Identify which cell holds the provided text, then report its [X, Y] central coordinate. 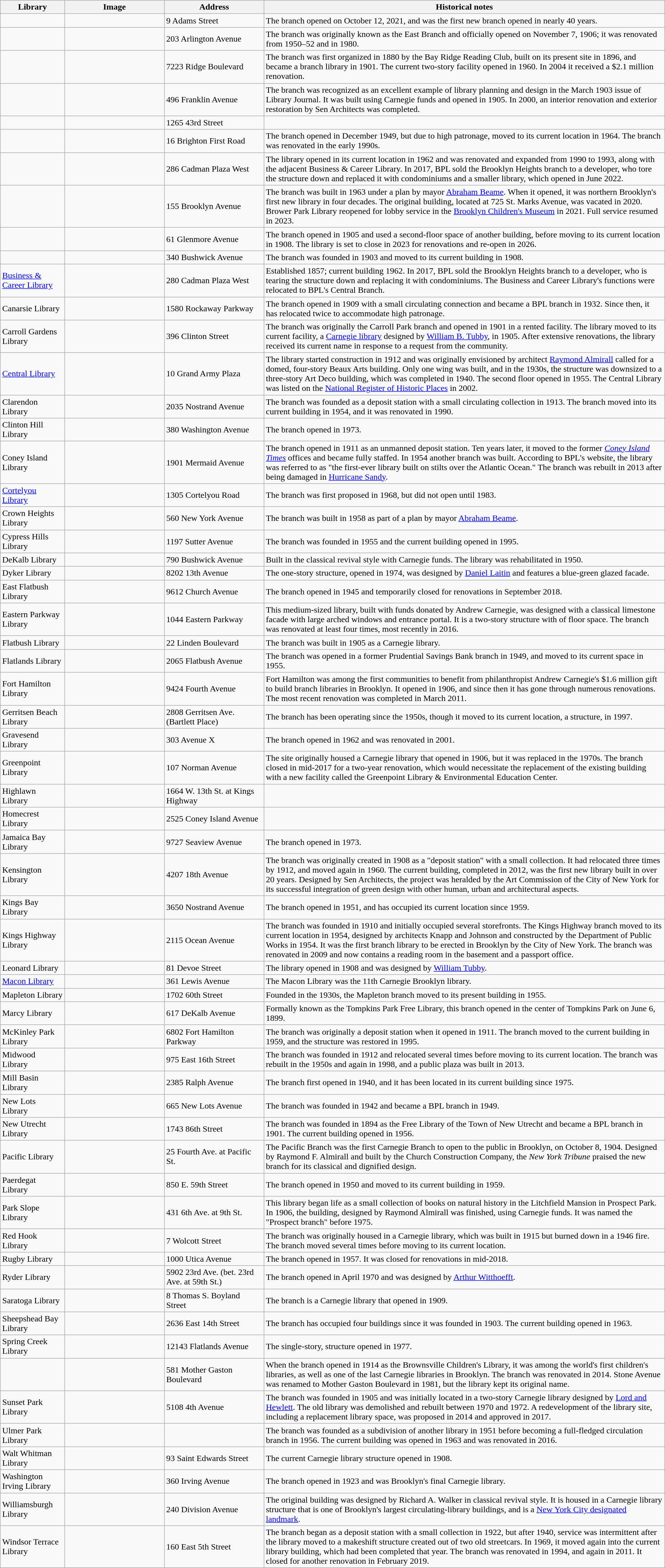
Image [114, 7]
The branch is a Carnegie library that opened in 1909. [464, 1300]
The branch opened in 1950 and moved to its current building in 1959. [464, 1185]
The branch opened in April 1970 and was designed by Arthur Witthoefft. [464, 1277]
560 New York Avenue [214, 518]
The branch was founded in 1942 and became a BPL branch in 1949. [464, 1106]
Flatlands Library [33, 661]
Pacific Library [33, 1157]
203 Arlington Avenue [214, 39]
Rugby Library [33, 1259]
975 East 16th Street [214, 1060]
Highlawn Library [33, 796]
1743 86th Street [214, 1129]
The branch was founded in 1903 and moved to its current building in 1908. [464, 257]
361 Lewis Avenue [214, 981]
Jamaica Bay Library [33, 842]
10 Grand Army Plaza [214, 374]
Central Library [33, 374]
5902 23rd Ave. (bet. 23rd Ave. at 59th St.) [214, 1277]
22 Linden Boulevard [214, 642]
617 DeKalb Avenue [214, 1013]
1702 60th Street [214, 995]
Founded in the 1930s, the Mapleton branch moved to its present building in 1955. [464, 995]
1197 Sutter Avenue [214, 541]
Gerritsen Beach Library [33, 716]
5108 4th Avenue [214, 1407]
Red Hook Library [33, 1241]
61 Glenmore Avenue [214, 239]
The branch opened in 1923 and was Brooklyn's final Carnegie library. [464, 1481]
2385 Ralph Avenue [214, 1082]
Flatbush Library [33, 642]
Sheepshead Bay Library [33, 1323]
The branch was opened in a former Prudential Savings Bank branch in 1949, and moved to its current space in 1955. [464, 661]
581 Mother Gaston Boulevard [214, 1374]
Built in the classical revival style with Carnegie funds. The library was rehabilitated in 1950. [464, 560]
1265 43rd Street [214, 123]
Spring Creek Library [33, 1347]
93 Saint Edwards Street [214, 1458]
Kings Bay Library [33, 907]
The branch has occupied four buildings since it was founded in 1903. The current building opened in 1963. [464, 1323]
Historical notes [464, 7]
Macon Library [33, 981]
The branch has been operating since the 1950s, though it moved to its current location, a structure, in 1997. [464, 716]
Dyker Library [33, 573]
Clinton Hill Library [33, 430]
1000 Utica Avenue [214, 1259]
1664 W. 13th St. at Kings Highway [214, 796]
286 Cadman Plaza West [214, 169]
12143 Flatlands Avenue [214, 1347]
2035 Nostrand Avenue [214, 406]
The library opened in 1908 and was designed by William Tubby. [464, 968]
Cortelyou Library [33, 495]
850 E. 59th Street [214, 1185]
303 Avenue X [214, 740]
Mill Basin Library [33, 1082]
Williamsburgh Library [33, 1509]
9612 Church Avenue [214, 591]
Greenpoint Library [33, 768]
Business & Career Library [33, 280]
496 Franklin Avenue [214, 99]
The branch opened in 1957. It was closed for renovations in mid-2018. [464, 1259]
1044 Eastern Parkway [214, 619]
4207 18th Avenue [214, 875]
81 Devoe Street [214, 968]
The branch was built in 1958 as part of a plan by mayor Abraham Beame. [464, 518]
8 Thomas S. Boyland Street [214, 1300]
9727 Seaview Avenue [214, 842]
Sunset Park Library [33, 1407]
The branch opened in 1951, and has occupied its current location since 1959. [464, 907]
Washington Irving Library [33, 1481]
East Flatbush Library [33, 591]
Fort Hamilton Library [33, 689]
Kensington Library [33, 875]
Crown Heights Library [33, 518]
The branch opened in 1962 and was renovated in 2001. [464, 740]
The branch was first proposed in 1968, but did not open until 1983. [464, 495]
The current Carnegie library structure opened in 1908. [464, 1458]
Leonard Library [33, 968]
Address [214, 7]
The branch first opened in 1940, and it has been located in its current building since 1975. [464, 1082]
Formally known as the Tompkins Park Free Library, this branch opened in the center of Tompkins Park on June 6, 1899. [464, 1013]
Mapleton Library [33, 995]
2115 Ocean Avenue [214, 940]
280 Cadman Plaza West [214, 280]
1580 Rockaway Parkway [214, 308]
7223 Ridge Boulevard [214, 67]
DeKalb Library [33, 560]
Canarsie Library [33, 308]
Saratoga Library [33, 1300]
Walt Whitman Library [33, 1458]
The Macon Library was the 11th Carnegie Brooklyn library. [464, 981]
25 Fourth Ave. at Pacific St. [214, 1157]
Kings Highway Library [33, 940]
The branch opened in December 1949, but due to high patronage, moved to its current location in 1964. The branch was renovated in the early 1990s. [464, 141]
Library [33, 7]
2065 Flatbush Avenue [214, 661]
431 6th Ave. at 9th St. [214, 1213]
240 Division Avenue [214, 1509]
Gravesend Library [33, 740]
790 Bushwick Avenue [214, 560]
The one-story structure, opened in 1974, was designed by Daniel Laitin and features a blue-green glazed facade. [464, 573]
9424 Fourth Avenue [214, 689]
2525 Coney Island Avenue [214, 819]
The branch was founded in 1894 as the Free Library of the Town of New Utrecht and became a BPL branch in 1901. The current building opened in 1956. [464, 1129]
1901 Mermaid Avenue [214, 463]
Clarendon Library [33, 406]
Cypress Hills Library [33, 541]
Park Slope Library [33, 1213]
Homecrest Library [33, 819]
1305 Cortelyou Road [214, 495]
Eastern Parkway Library [33, 619]
2808 Gerritsen Ave. (Bartlett Place) [214, 716]
3650 Nostrand Avenue [214, 907]
16 Brighton First Road [214, 141]
107 Norman Avenue [214, 768]
Coney Island Library [33, 463]
The branch opened in 1945 and temporarily closed for renovations in September 2018. [464, 591]
New Lots Library [33, 1106]
The single-story, structure opened in 1977. [464, 1347]
360 Irving Avenue [214, 1481]
Ulmer Park Library [33, 1435]
6802 Fort Hamilton Parkway [214, 1036]
Midwood Library [33, 1060]
160 East 5th Street [214, 1547]
Paerdegat Library [33, 1185]
The branch was built in 1905 as a Carnegie library. [464, 642]
9 Adams Street [214, 21]
The branch opened on October 12, 2021, and was the first new branch opened in nearly 40 years. [464, 21]
Marcy Library [33, 1013]
340 Bushwick Avenue [214, 257]
2636 East 14th Street [214, 1323]
396 Clinton Street [214, 336]
The branch was founded in 1955 and the current building opened in 1995. [464, 541]
Ryder Library [33, 1277]
380 Washington Avenue [214, 430]
7 Wolcott Street [214, 1241]
New Utrecht Library [33, 1129]
665 New Lots Avenue [214, 1106]
McKinley Park Library [33, 1036]
Carroll Gardens Library [33, 336]
155 Brooklyn Avenue [214, 206]
8202 13th Avenue [214, 573]
The branch was originally known as the East Branch and officially opened on November 7, 1906; it was renovated from 1950–52 and in 1980. [464, 39]
Windsor Terrace Library [33, 1547]
